For the text-containing cell, return its midpoint in (X, Y) coordinate format. 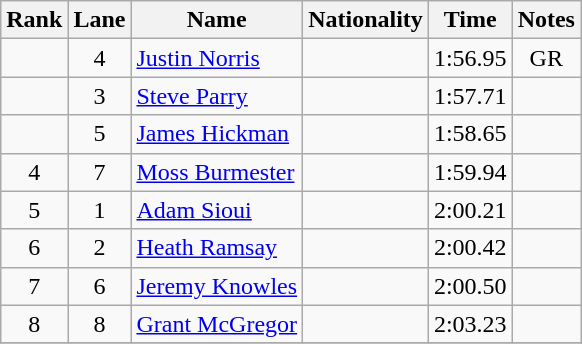
2:00.50 (470, 286)
Lane (100, 20)
Adam Sioui (217, 210)
Grant McGregor (217, 324)
2 (100, 248)
1:57.71 (470, 96)
3 (100, 96)
Heath Ramsay (217, 248)
Notes (546, 20)
2:00.21 (470, 210)
1 (100, 210)
Rank (34, 20)
Name (217, 20)
GR (546, 58)
Steve Parry (217, 96)
2:00.42 (470, 248)
Nationality (366, 20)
1:58.65 (470, 134)
Moss Burmester (217, 172)
Time (470, 20)
Jeremy Knowles (217, 286)
1:56.95 (470, 58)
1:59.94 (470, 172)
2:03.23 (470, 324)
Justin Norris (217, 58)
James Hickman (217, 134)
